Identify which cell holds the provided text, then report its [x, y] central coordinate. 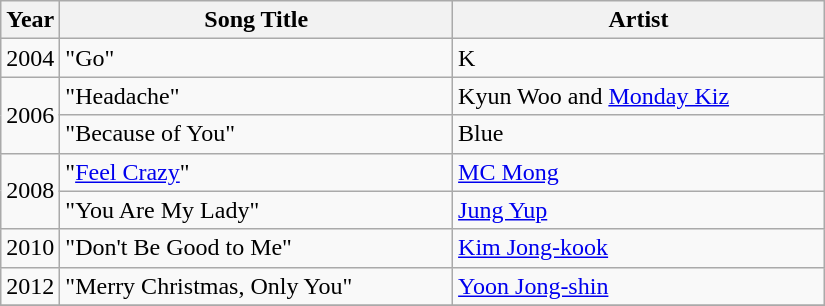
2010 [30, 248]
2012 [30, 286]
Blue [639, 134]
"Feel Crazy" [256, 172]
"Merry Christmas, Only You" [256, 286]
Kyun Woo and Monday Kiz [639, 96]
2006 [30, 115]
2004 [30, 58]
2008 [30, 191]
Year [30, 20]
Artist [639, 20]
Kim Jong-kook [639, 248]
"Headache" [256, 96]
"Because of You" [256, 134]
"Go" [256, 58]
MC Mong [639, 172]
"Don't Be Good to Me" [256, 248]
Song Title [256, 20]
Jung Yup [639, 210]
Yoon Jong-shin [639, 286]
K [639, 58]
"You Are My Lady" [256, 210]
